Extract the [x, y] coordinate from the center of the cell holding the provided text.  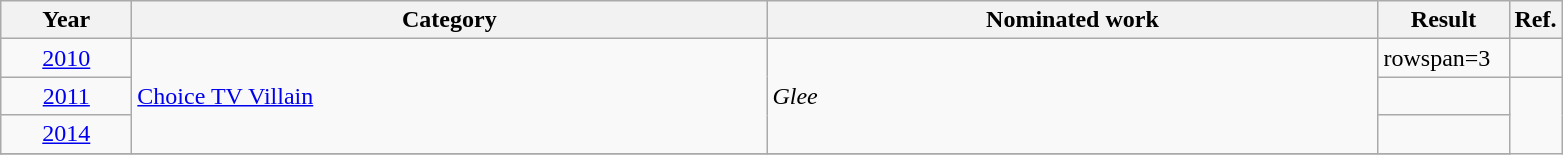
2011 [66, 96]
Glee [1072, 96]
Year [66, 20]
Nominated work [1072, 20]
Category [450, 20]
rowspan=3 [1444, 58]
Result [1444, 20]
Choice TV Villain [450, 96]
2010 [66, 58]
2014 [66, 134]
Ref. [1536, 20]
